Return the [X, Y] coordinate for the center point of the cell that contains the specified text.  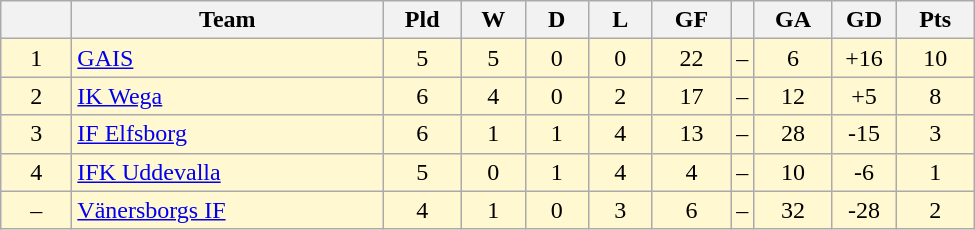
32 [794, 210]
Pts [936, 20]
-15 [864, 134]
22 [692, 58]
Vänersborgs IF [228, 210]
D [557, 20]
Pld [422, 20]
8 [936, 96]
IK Wega [228, 96]
GF [692, 20]
+5 [864, 96]
12 [794, 96]
-28 [864, 210]
Team [228, 20]
GD [864, 20]
-6 [864, 172]
IF Elfsborg [228, 134]
GA [794, 20]
17 [692, 96]
L [621, 20]
28 [794, 134]
IFK Uddevalla [228, 172]
13 [692, 134]
GAIS [228, 58]
W [493, 20]
+16 [864, 58]
